Determine the [x, y] coordinate at the center of the cell enclosing the given text.  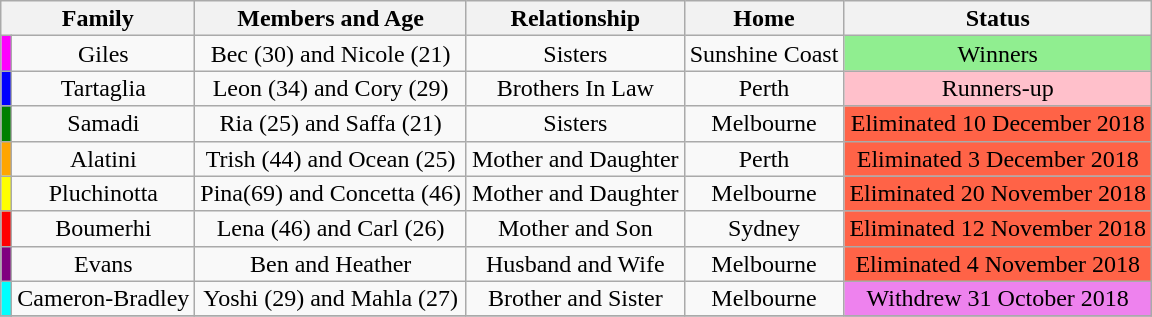
Family [98, 18]
Runners-up [998, 88]
Winners [998, 54]
Eliminated 20 November 2018 [998, 194]
Yoshi (29) and Mahla (27) [331, 298]
Home [764, 18]
Boumerhi [104, 228]
Mother and Son [575, 228]
Eliminated 4 November 2018 [998, 264]
Ben and Heather [331, 264]
Eliminated 12 November 2018 [998, 228]
Samadi [104, 124]
Brother and Sister [575, 298]
Ria (25) and Saffa (21) [331, 124]
Alatini [104, 158]
Husband and Wife [575, 264]
Giles [104, 54]
Relationship [575, 18]
Lena (46) and Carl (26) [331, 228]
Sunshine Coast [764, 54]
Withdrew 31 October 2018 [998, 298]
Eliminated 3 December 2018 [998, 158]
Eliminated 10 December 2018 [998, 124]
Pluchinotta [104, 194]
Evans [104, 264]
Tartaglia [104, 88]
Members and Age [331, 18]
Sydney [764, 228]
Status [998, 18]
Brothers In Law [575, 88]
Cameron-Bradley [104, 298]
Trish (44) and Ocean (25) [331, 158]
Leon (34) and Cory (29) [331, 88]
Pina(69) and Concetta (46) [331, 194]
Bec (30) and Nicole (21) [331, 54]
